Capture the cell that displays the provided text and extract its [X, Y] central coordinate. 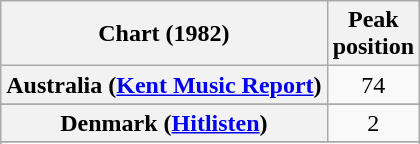
Chart (1982) [164, 34]
Denmark (Hitlisten) [164, 123]
Peakposition [373, 34]
2 [373, 123]
74 [373, 85]
Australia (Kent Music Report) [164, 85]
